Capture the cell that displays the provided text and extract its [X, Y] central coordinate. 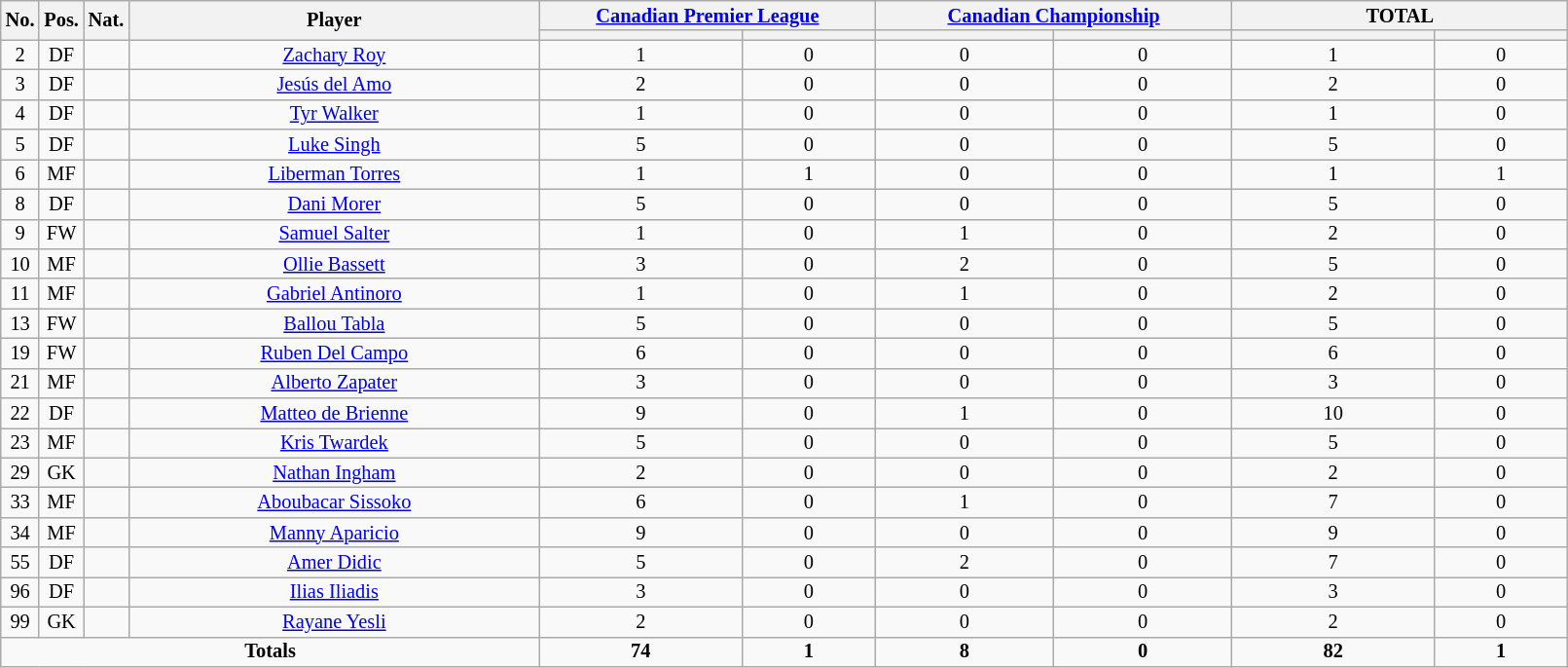
Canadian Championship [1053, 16]
Rayane Yesli [334, 621]
No. [20, 19]
Luke Singh [334, 144]
19 [20, 353]
33 [20, 502]
TOTAL [1400, 16]
29 [20, 473]
Nat. [106, 19]
22 [20, 413]
Dani Morer [334, 204]
34 [20, 532]
Zachary Roy [334, 55]
Ballou Tabla [334, 323]
82 [1333, 652]
Canadian Premier League [707, 16]
13 [20, 323]
99 [20, 621]
55 [20, 563]
21 [20, 384]
23 [20, 442]
Kris Twardek [334, 442]
Player [334, 19]
Totals [271, 652]
Aboubacar Sissoko [334, 502]
Jesús del Amo [334, 84]
Matteo de Brienne [334, 413]
Ruben Del Campo [334, 353]
11 [20, 294]
Gabriel Antinoro [334, 294]
Tyr Walker [334, 115]
Nathan Ingham [334, 473]
Amer Didic [334, 563]
Ollie Bassett [334, 263]
Alberto Zapater [334, 384]
74 [640, 652]
96 [20, 592]
Samuel Salter [334, 234]
Ilias Iliadis [334, 592]
Pos. [60, 19]
Manny Aparicio [334, 532]
Liberman Torres [334, 173]
4 [20, 115]
